Locate the cell with the specified text and output its (x, y) center coordinate. 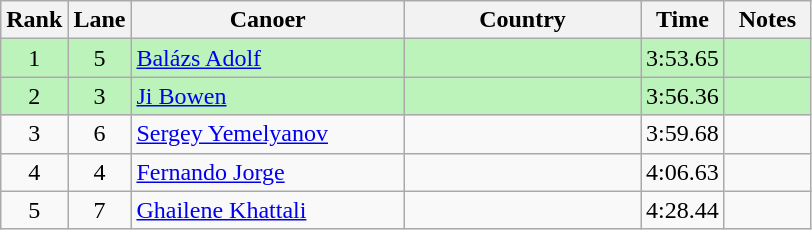
3:59.68 (683, 134)
Balázs Adolf (268, 58)
Ji Bowen (268, 96)
Lane (100, 20)
Fernando Jorge (268, 172)
Canoer (268, 20)
4:06.63 (683, 172)
1 (34, 58)
3:53.65 (683, 58)
2 (34, 96)
Rank (34, 20)
Ghailene Khattali (268, 210)
6 (100, 134)
Notes (767, 20)
7 (100, 210)
Country (522, 20)
3:56.36 (683, 96)
4:28.44 (683, 210)
Time (683, 20)
Sergey Yemelyanov (268, 134)
